Scan for the cell matching the given text and deliver its [x, y] coordinate at center. 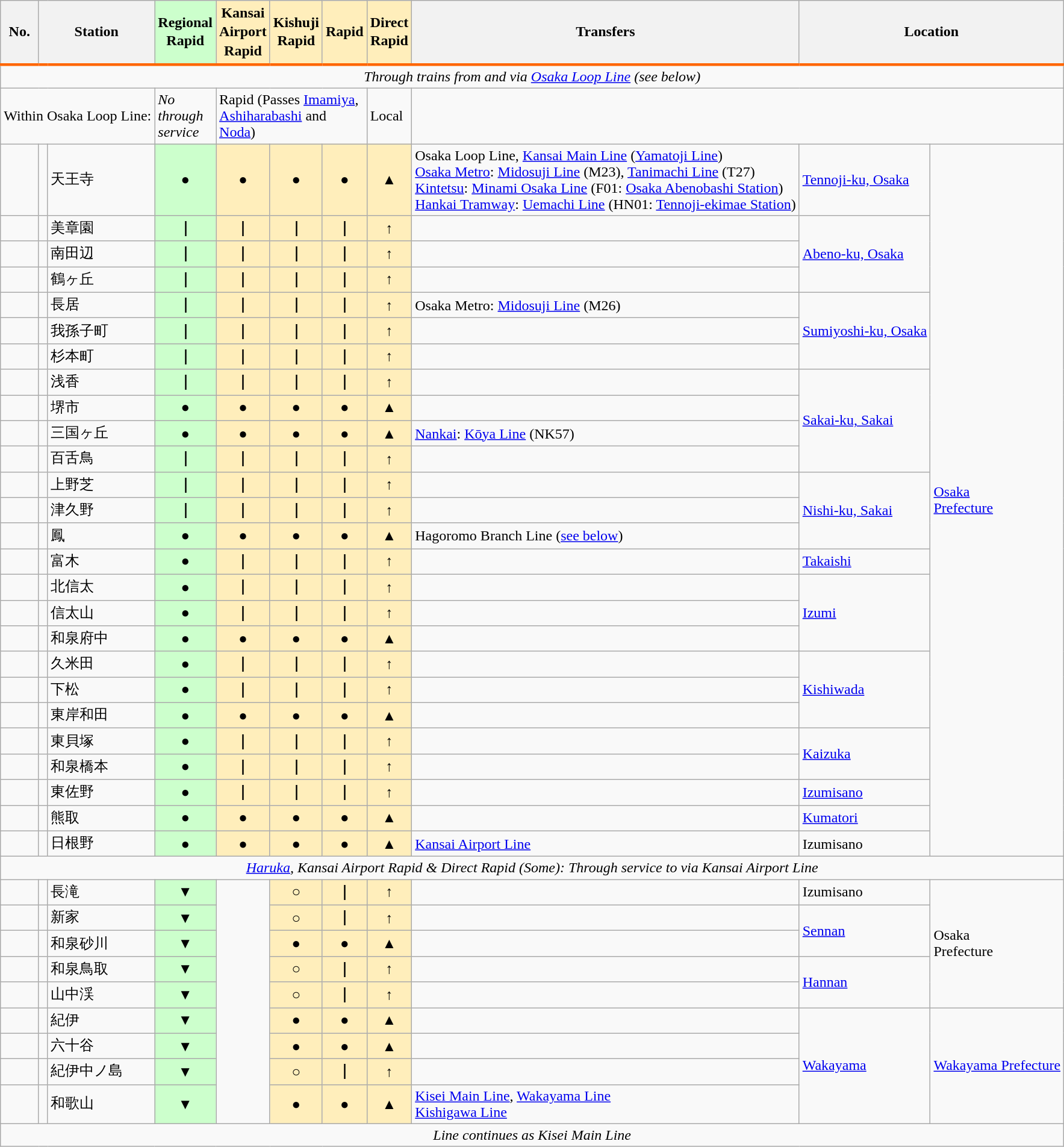
Within Osaka Loop Line: [78, 116]
浅香 [101, 382]
鶴ヶ丘 [101, 280]
Nishi-ku, Sakai [865, 510]
和泉砂川 [101, 943]
Local [389, 116]
Kansai Airport Line [606, 843]
Transfers [606, 33]
Wakayama [865, 1066]
南田辺 [101, 254]
長滝 [101, 893]
Tennoji-ku, Osaka [865, 180]
Kishiwada [865, 690]
No. [19, 33]
和泉鳥取 [101, 969]
Rapid [344, 33]
六十谷 [101, 1046]
Haruka, Kansai Airport Rapid & Direct Rapid (Some): Through service to via Kansai Airport Line [532, 868]
Regional Rapid [185, 33]
Takaishi [865, 561]
久米田 [101, 664]
Izumi [865, 613]
新家 [101, 918]
三国ヶ丘 [101, 434]
和歌山 [101, 1104]
北信太 [101, 587]
Direct Rapid [389, 33]
上野芝 [101, 484]
Kumatori [865, 818]
Abeno-ku, Osaka [865, 254]
長居 [101, 305]
紀伊中ノ島 [101, 1072]
Nankai: Kōya Line (NK57) [606, 434]
和泉府中 [101, 639]
紀伊 [101, 1020]
Kaizuka [865, 754]
Hannan [865, 982]
Kisei Main Line, Wakayama LineKishigawa Line [606, 1104]
我孫子町 [101, 331]
Sumiyoshi-ku, Osaka [865, 331]
Station [96, 33]
百舌鳥 [101, 459]
津久野 [101, 511]
Sennan [865, 930]
Through trains from and via Osaka Loop Line (see below) [532, 77]
Location [931, 33]
下松 [101, 690]
和泉橋本 [101, 766]
Osaka Metro: Midosuji Line (M26) [606, 305]
Sakai-ku, Sakai [865, 420]
富木 [101, 561]
Kishuji Rapid [296, 33]
Hagoromo Branch Line (see below) [606, 536]
堺市 [101, 408]
Kansai Airport Rapid [243, 33]
杉本町 [101, 357]
日根野 [101, 843]
熊取 [101, 818]
No through service [185, 116]
美章園 [101, 229]
信太山 [101, 613]
Wakayama Prefecture [997, 1066]
東貝塚 [101, 741]
山中渓 [101, 995]
鳳 [101, 536]
Line continues as Kisei Main Line [532, 1135]
天王寺 [101, 180]
東岸和田 [101, 716]
Rapid (Passes Imamiya, Ashiharabashi and Noda) [291, 116]
東佐野 [101, 793]
